Detect which cell encompasses the target text, then output its (X, Y) center coordinate. 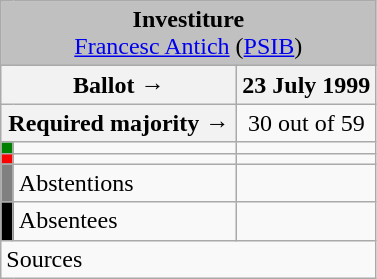
Abstentions (125, 183)
Ballot → (119, 85)
30 out of 59 (306, 123)
Required majority → (119, 123)
23 July 1999 (306, 85)
Absentees (125, 221)
Sources (188, 259)
InvestitureFrancesc Antich (PSIB) (188, 34)
